From the cell containing the given text, extract its center point as (x, y) coordinate. 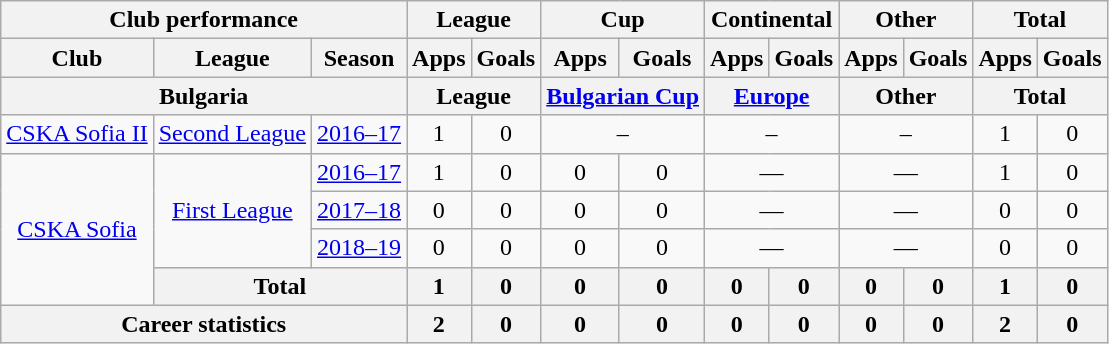
Europe (772, 96)
Club performance (204, 20)
Cup (623, 20)
First League (232, 210)
Career statistics (204, 324)
CSKA Sofia (77, 229)
Season (360, 58)
Bulgarian Cup (623, 96)
CSKA Sofia II (77, 134)
Bulgaria (204, 96)
Second League (232, 134)
Club (77, 58)
2017–18 (360, 210)
Continental (772, 20)
2018–19 (360, 248)
